Detect which cell encompasses the target text, then output its [X, Y] center coordinate. 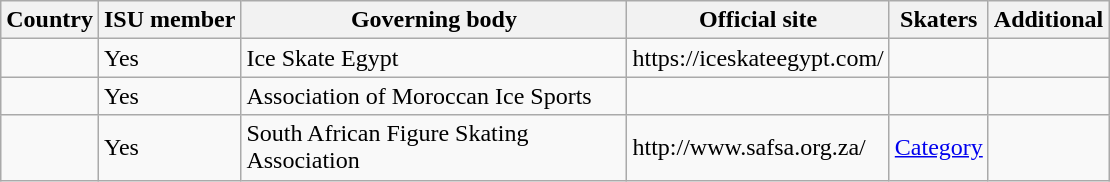
Association of Moroccan Ice Sports [434, 96]
Official site [758, 20]
https://iceskateegypt.com/ [758, 58]
Additional [1048, 20]
Category [938, 148]
South African Figure Skating Association [434, 148]
http://www.safsa.org.za/ [758, 148]
Country [50, 20]
Skaters [938, 20]
ISU member [169, 20]
Ice Skate Egypt [434, 58]
Governing body [434, 20]
